Pinpoint the cell where the given text exists, returning its (X, Y) midpoint coordinate. 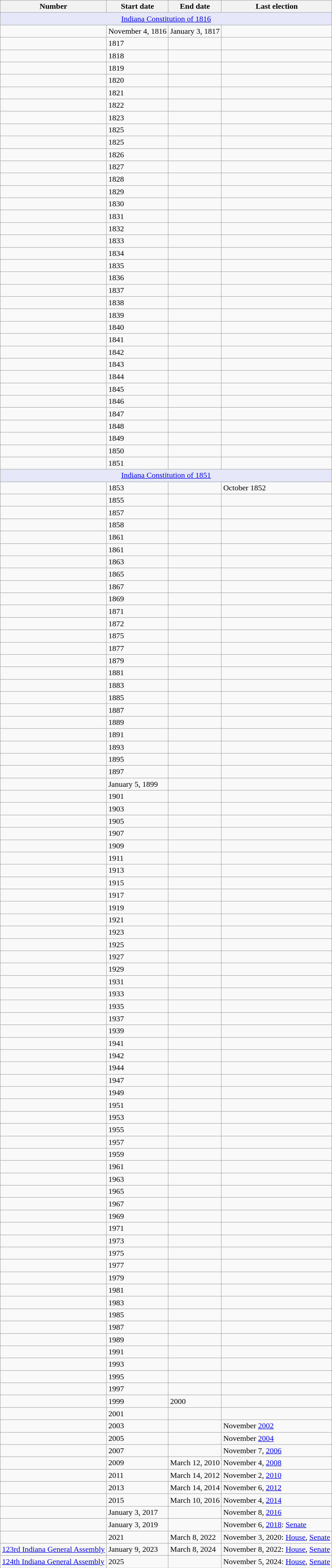
1983 (137, 1302)
1836 (137, 278)
1967 (137, 1204)
2015 (137, 1500)
Indiana Constitution of 1816 (166, 19)
1993 (137, 1364)
January 5, 1899 (137, 784)
1879 (137, 661)
1963 (137, 1179)
1855 (137, 500)
1961 (137, 1167)
1901 (137, 796)
1969 (137, 1216)
1842 (137, 352)
1830 (137, 204)
1893 (137, 747)
1845 (137, 389)
1837 (137, 290)
1843 (137, 365)
1949 (137, 1093)
Indiana Constitution of 1851 (166, 475)
November 8, 2022: House, Senate (277, 1550)
1883 (137, 685)
1817 (137, 43)
1929 (137, 969)
1838 (137, 303)
1865 (137, 574)
November 2, 2010 (277, 1475)
January 9, 2023 (137, 1550)
1877 (137, 648)
1829 (137, 192)
1839 (137, 315)
1872 (137, 624)
November 6, 2018: Senate (277, 1525)
123rd Indiana General Assembly (54, 1550)
1848 (137, 426)
1925 (137, 945)
1847 (137, 414)
1907 (137, 833)
1941 (137, 1043)
1835 (137, 266)
1965 (137, 1191)
1927 (137, 957)
1871 (137, 611)
1991 (137, 1352)
1895 (137, 760)
1863 (137, 562)
1953 (137, 1117)
1832 (137, 229)
March 8, 2024 (195, 1550)
1885 (137, 698)
1997 (137, 1389)
1921 (137, 920)
1944 (137, 1068)
1851 (137, 463)
November 2004 (277, 1438)
1942 (137, 1056)
1989 (137, 1340)
November 5, 2024: House, Senate (277, 1562)
1973 (137, 1241)
November 2002 (277, 1426)
1823 (137, 117)
1819 (137, 68)
1957 (137, 1142)
1977 (137, 1265)
1867 (137, 587)
1881 (137, 673)
October 1852 (277, 488)
1818 (137, 56)
March 14, 2014 (195, 1488)
2009 (137, 1463)
1889 (137, 722)
1891 (137, 735)
March 10, 2016 (195, 1500)
1853 (137, 488)
End date (195, 6)
1995 (137, 1377)
2011 (137, 1475)
1915 (137, 883)
2007 (137, 1451)
1975 (137, 1253)
Number (54, 6)
1875 (137, 636)
Start date (137, 6)
1947 (137, 1080)
1827 (137, 167)
Last election (277, 6)
1846 (137, 401)
1937 (137, 1019)
1844 (137, 377)
November 4, 1816 (137, 31)
2025 (137, 1562)
1911 (137, 858)
March 8, 2022 (195, 1537)
1971 (137, 1228)
1979 (137, 1278)
1935 (137, 1006)
1917 (137, 895)
2003 (137, 1426)
1909 (137, 846)
1933 (137, 994)
1919 (137, 907)
January 3, 1817 (195, 31)
1951 (137, 1105)
2005 (137, 1438)
1923 (137, 932)
1828 (137, 179)
2001 (137, 1414)
1840 (137, 327)
1849 (137, 438)
November 8, 2016 (277, 1512)
1857 (137, 512)
1887 (137, 710)
November 6, 2012 (277, 1488)
124th Indiana General Assembly (54, 1562)
1869 (137, 599)
March 12, 2010 (195, 1463)
1939 (137, 1031)
1955 (137, 1130)
1913 (137, 870)
November 4, 2014 (277, 1500)
1826 (137, 155)
1821 (137, 93)
2000 (195, 1401)
1981 (137, 1290)
2013 (137, 1488)
March 14, 2012 (195, 1475)
1985 (137, 1315)
1959 (137, 1155)
1858 (137, 525)
November 3, 2020: House, Senate (277, 1537)
1831 (137, 216)
1987 (137, 1327)
1903 (137, 809)
1897 (137, 772)
1905 (137, 821)
1833 (137, 241)
1841 (137, 340)
January 3, 2017 (137, 1512)
1822 (137, 105)
January 3, 2019 (137, 1525)
1999 (137, 1401)
November 4, 2008 (277, 1463)
1931 (137, 982)
1850 (137, 451)
2021 (137, 1537)
1820 (137, 80)
November 7, 2006 (277, 1451)
1834 (137, 253)
